For the text-containing cell, return its midpoint in (X, Y) coordinate format. 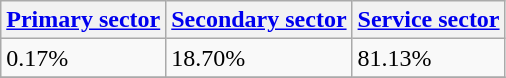
Secondary sector (259, 20)
81.13% (428, 58)
Primary sector (84, 20)
18.70% (259, 58)
Service sector (428, 20)
0.17% (84, 58)
